Capture the cell that displays the provided text and extract its [X, Y] central coordinate. 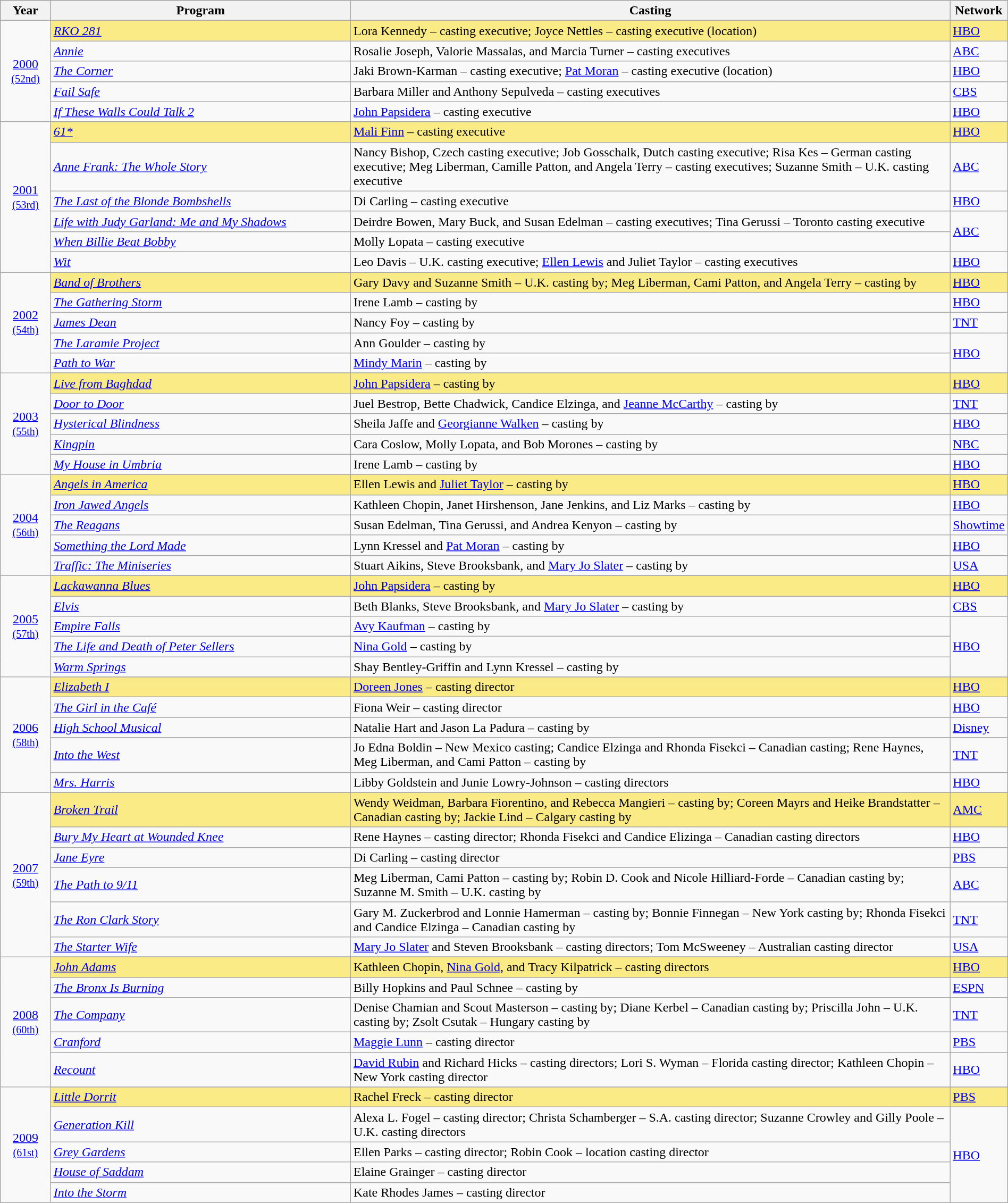
Gary M. Zuckerbrod and Lonnie Hamerman – casting by; Bonnie Finnegan – New York casting by; Rhonda Fisekci and Candice Elzinga – Canadian casting by [650, 919]
Fiona Weir – casting director [650, 707]
The Gathering Storm [200, 303]
The Laramie Project [200, 343]
Doreen Jones – casting director [650, 687]
James Dean [200, 323]
Disney [979, 728]
Elvis [200, 606]
Casting [650, 11]
Bury My Heart at Wounded Knee [200, 837]
Rene Haynes – casting director; Rhonda Fisekci and Candice Elizinga – Canadian casting directors [650, 837]
If These Walls Could Talk 2 [200, 112]
Ellen Parks – casting director; Robin Cook – location casting director [650, 1152]
RKO 281 [200, 31]
Avy Kaufman – casting by [650, 626]
Molly Lopata – casting executive [650, 241]
The Corner [200, 71]
2004(56th) [26, 525]
61* [200, 132]
Billy Hopkins and Paul Schnee – casting by [650, 988]
Generation Kill [200, 1124]
Warm Springs [200, 667]
2003(55th) [26, 424]
Jane Eyre [200, 857]
Door to Door [200, 404]
Kingpin [200, 444]
Sheila Jaffe and Georgianne Walken – casting by [650, 424]
Barbara Miller and Anthony Sepulveda – casting executives [650, 91]
Fail Safe [200, 91]
Ellen Lewis and Juliet Taylor – casting by [650, 484]
Maggie Lunn – casting director [650, 1042]
Lynn Kressel and Pat Moran – casting by [650, 545]
Stuart Aikins, Steve Brooksbank, and Mary Jo Slater – casting by [650, 565]
Kathleen Chopin, Janet Hirshenson, Jane Jenkins, and Liz Marks – casting by [650, 505]
Into the West [200, 755]
ESPN [979, 988]
Jo Edna Boldin – New Mexico casting; Candice Elzinga and Rhonda Fisekci – Canadian casting; Rene Haynes, Meg Liberman, and Cami Patton – casting by [650, 755]
2001(53rd) [26, 197]
2009(61st) [26, 1144]
Meg Liberman, Cami Patton – casting by; Robin D. Cook and Nicole Hilliard-Forde – Canadian casting by; Suzanne M. Smith – U.K. casting by [650, 885]
Susan Edelman, Tina Gerussi, and Andrea Kenyon – casting by [650, 525]
David Rubin and Richard Hicks – casting directors; Lori S. Wyman – Florida casting director; Kathleen Chopin – New York casting director [650, 1070]
Into the Storm [200, 1192]
Rachel Freck – casting director [650, 1097]
Mary Jo Slater and Steven Brooksbank – casting directors; Tom McSweeney – Australian casting director [650, 947]
Lora Kennedy – casting executive; Joyce Nettles – casting executive (location) [650, 31]
Libby Goldstein and Junie Lowry-Johnson – casting directors [650, 782]
Natalie Hart and Jason La Padura – casting by [650, 728]
John Adams [200, 967]
Di Carling – casting executive [650, 201]
House of Saddam [200, 1172]
Something the Lord Made [200, 545]
Alexa L. Fogel – casting director; Christa Schamberger – S.A. casting director; Suzanne Crowley and Gilly Poole – U.K. casting directors [650, 1124]
Grey Gardens [200, 1152]
The Life and Death of Peter Sellers [200, 647]
2005(57th) [26, 626]
Juel Bestrop, Bette Chadwick, Candice Elzinga, and Jeanne McCarthy – casting by [650, 404]
2007(59th) [26, 874]
Cara Coslow, Molly Lopata, and Bob Morones – casting by [650, 444]
Nancy Foy – casting by [650, 323]
Showtime [979, 525]
Traffic: The Miniseries [200, 565]
Band of Brothers [200, 282]
Annie [200, 51]
2006(58th) [26, 735]
When Billie Beat Bobby [200, 241]
The Last of the Blonde Bombshells [200, 201]
Empire Falls [200, 626]
Cranford [200, 1042]
Deirdre Bowen, Mary Buck, and Susan Edelman – casting executives; Tina Gerussi – Toronto casting executive [650, 221]
The Starter Wife [200, 947]
Anne Frank: The Whole Story [200, 166]
Network [979, 11]
2000(52nd) [26, 71]
Mali Finn – casting executive [650, 132]
Jaki Brown-Karman – casting executive; Pat Moran – casting executive (location) [650, 71]
Kathleen Chopin, Nina Gold, and Tracy Kilpatrick – casting directors [650, 967]
Ann Goulder – casting by [650, 343]
The Company [200, 1015]
Broken Trail [200, 809]
Year [26, 11]
John Papsidera – casting executive [650, 112]
Path to War [200, 363]
Wit [200, 262]
The Ron Clark Story [200, 919]
The Path to 9/11 [200, 885]
Live from Baghdad [200, 383]
My House in Umbria [200, 464]
The Girl in the Café [200, 707]
The Reagans [200, 525]
Recount [200, 1070]
Shay Bentley-Griffin and Lynn Kressel – casting by [650, 667]
2008(60th) [26, 1022]
Di Carling – casting director [650, 857]
Mrs. Harris [200, 782]
Gary Davy and Suzanne Smith – U.K. casting by; Meg Liberman, Cami Patton, and Angela Terry – casting by [650, 282]
NBC [979, 444]
High School Musical [200, 728]
Little Dorrit [200, 1097]
Iron Jawed Angels [200, 505]
AMC [979, 809]
Kate Rhodes James – casting director [650, 1192]
Hysterical Blindness [200, 424]
2002(54th) [26, 323]
Lackawanna Blues [200, 586]
The Bronx Is Burning [200, 988]
Elaine Grainger – casting director [650, 1172]
Beth Blanks, Steve Brooksbank, and Mary Jo Slater – casting by [650, 606]
Life with Judy Garland: Me and My Shadows [200, 221]
Nina Gold – casting by [650, 647]
Program [200, 11]
Mindy Marin – casting by [650, 363]
Rosalie Joseph, Valorie Massalas, and Marcia Turner – casting executives [650, 51]
Elizabeth I [200, 687]
Angels in America [200, 484]
Leo Davis – U.K. casting executive; Ellen Lewis and Juliet Taylor – casting executives [650, 262]
